Locate the cell with the specified text and output its [X, Y] center coordinate. 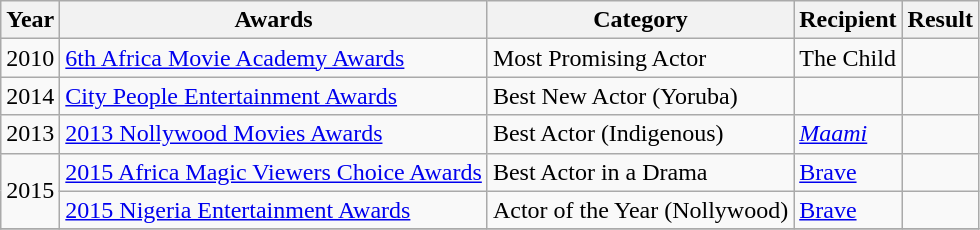
Awards [274, 20]
Year [30, 20]
2013 [30, 134]
Recipient [848, 20]
6th Africa Movie Academy Awards [274, 58]
2015 Nigeria Entertainment Awards [274, 210]
Best New Actor (Yoruba) [640, 96]
Category [640, 20]
Best Actor (Indigenous) [640, 134]
Actor of the Year (Nollywood) [640, 210]
2014 [30, 96]
The Child [848, 58]
2010 [30, 58]
2015 Africa Magic Viewers Choice Awards [274, 172]
City People Entertainment Awards [274, 96]
Most Promising Actor [640, 58]
2013 Nollywood Movies Awards [274, 134]
2015 [30, 191]
Result [940, 20]
Maami [848, 134]
Best Actor in a Drama [640, 172]
